Locate the cell with the specified text and output its (X, Y) center coordinate. 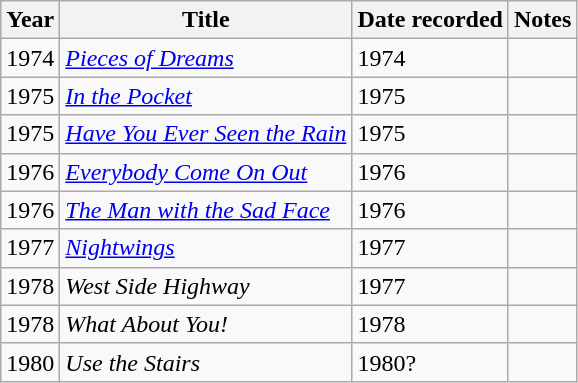
1980? (430, 362)
Notes (542, 20)
Nightwings (206, 248)
Everybody Come On Out (206, 172)
Date recorded (430, 20)
Use the Stairs (206, 362)
Year (30, 20)
What About You! (206, 324)
Title (206, 20)
Have You Ever Seen the Rain (206, 134)
West Side Highway (206, 286)
In the Pocket (206, 96)
The Man with the Sad Face (206, 210)
Pieces of Dreams (206, 58)
1980 (30, 362)
